For the text-containing cell, return its midpoint in (X, Y) coordinate format. 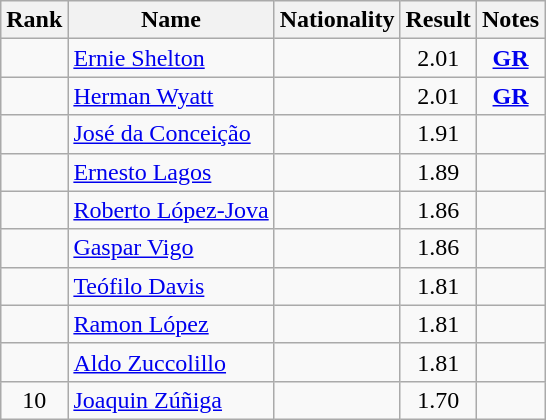
Teófilo Davis (171, 286)
Ernesto Lagos (171, 172)
José da Conceição (171, 134)
Ernie Shelton (171, 58)
Herman Wyatt (171, 96)
Ramon López (171, 324)
1.70 (438, 400)
10 (34, 400)
Rank (34, 20)
Nationality (337, 20)
Gaspar Vigo (171, 248)
Name (171, 20)
1.89 (438, 172)
Notes (510, 20)
Result (438, 20)
Aldo Zuccolillo (171, 362)
1.91 (438, 134)
Joaquin Zúñiga (171, 400)
Roberto López-Jova (171, 210)
